Pinpoint the cell where the given text exists, returning its [x, y] midpoint coordinate. 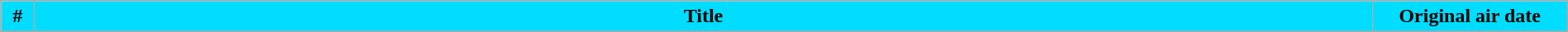
Title [703, 16]
Original air date [1470, 16]
# [18, 16]
